Return the [x, y] coordinate for the center point of the cell that contains the specified text.  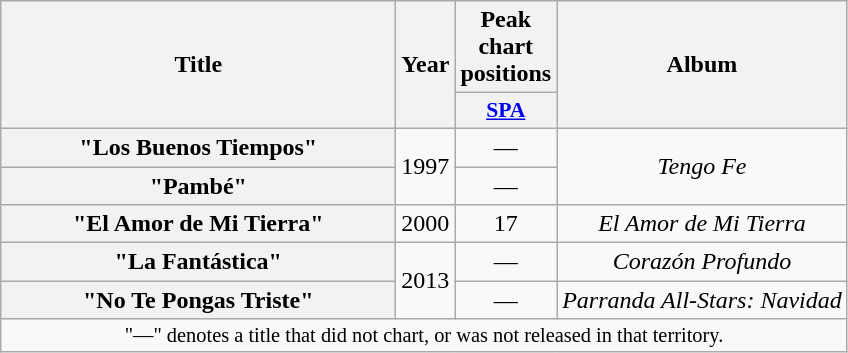
"Los Buenos Tiempos" [198, 147]
"Pambé" [198, 185]
Title [198, 65]
"La Fantástica" [198, 262]
2000 [426, 224]
"No Te Pongas Triste" [198, 300]
Year [426, 65]
Peak chart positions [506, 47]
"—" denotes a title that did not chart, or was not released in that territory. [424, 336]
El Amor de Mi Tierra [702, 224]
Tengo Fe [702, 166]
17 [506, 224]
"El Amor de Mi Tierra" [198, 224]
Parranda All-Stars: Navidad [702, 300]
SPA [506, 111]
Album [702, 65]
1997 [426, 166]
2013 [426, 281]
Corazón Profundo [702, 262]
